From the cell containing the given text, extract its center point as [X, Y] coordinate. 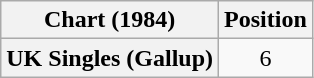
Position [266, 20]
Chart (1984) [110, 20]
UK Singles (Gallup) [110, 58]
6 [266, 58]
